Scan for the cell matching the given text and deliver its [x, y] coordinate at center. 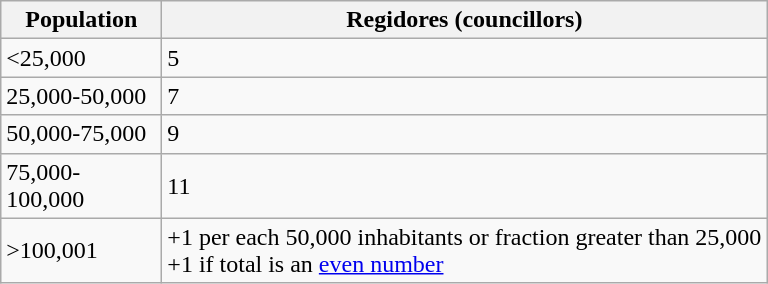
75,000-100,000 [82, 186]
<25,000 [82, 58]
Regidores (councillors) [464, 20]
+1 per each 50,000 inhabitants or fraction greater than 25,000+1 if total is an even number [464, 250]
9 [464, 134]
11 [464, 186]
25,000-50,000 [82, 96]
7 [464, 96]
50,000-75,000 [82, 134]
>100,001 [82, 250]
Population [82, 20]
5 [464, 58]
